Identify which cell holds the provided text, then report its [x, y] central coordinate. 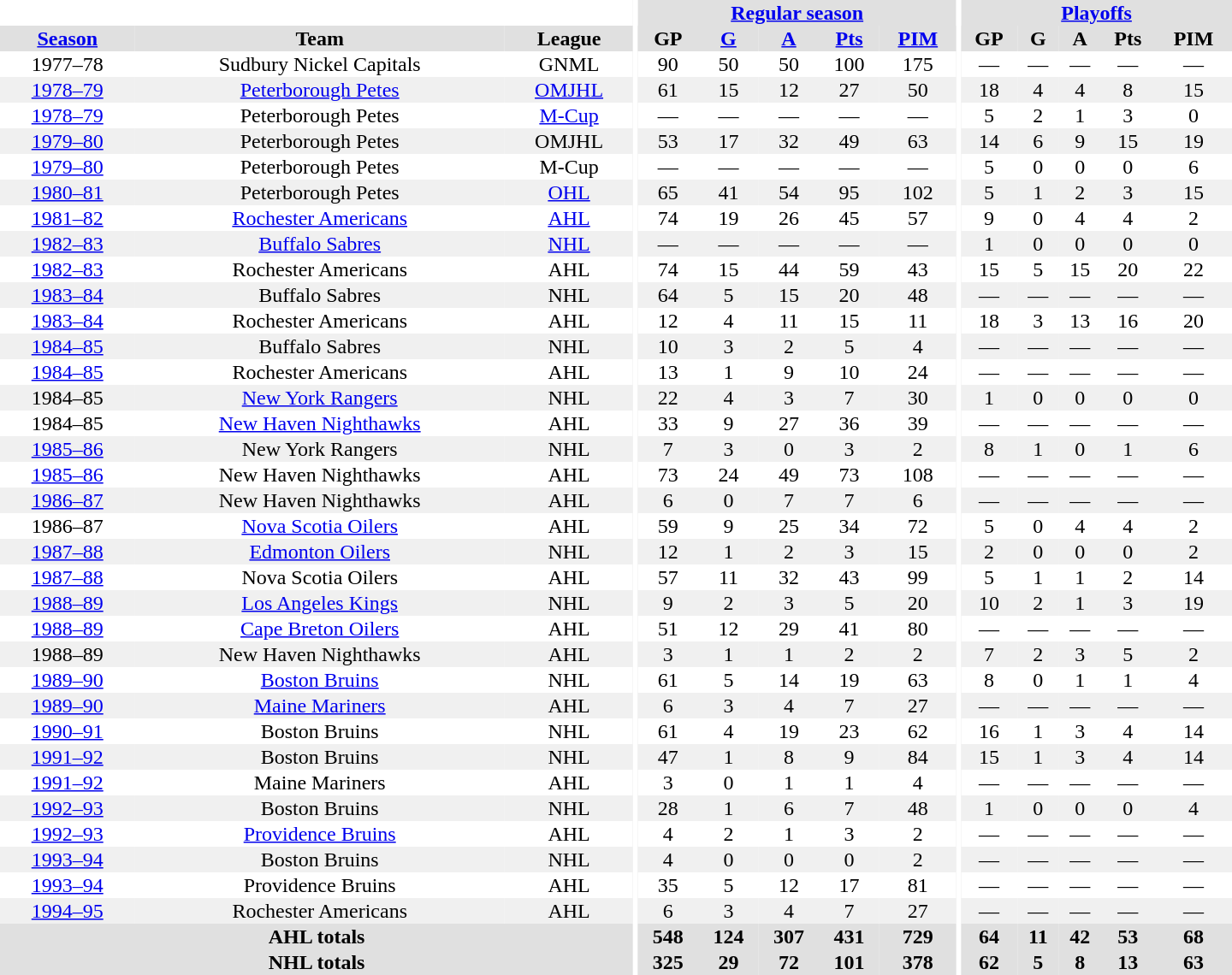
Playoffs [1097, 13]
35 [669, 885]
Edmonton Oilers [319, 552]
54 [789, 192]
Cape Breton Oilers [319, 629]
124 [729, 937]
100 [849, 64]
431 [849, 937]
101 [849, 962]
39 [918, 423]
108 [918, 475]
AHL totals [317, 937]
23 [849, 731]
36 [849, 423]
28 [669, 808]
30 [918, 398]
26 [789, 218]
OHL [569, 192]
175 [918, 64]
League [569, 38]
34 [849, 526]
378 [918, 962]
80 [918, 629]
Season [67, 38]
51 [669, 629]
Team [319, 38]
45 [849, 218]
33 [669, 423]
42 [1080, 937]
47 [669, 757]
325 [669, 962]
548 [669, 937]
65 [669, 192]
44 [789, 269]
102 [918, 192]
Los Angeles Kings [319, 603]
90 [669, 64]
Sudbury Nickel Capitals [319, 64]
1990–91 [67, 731]
95 [849, 192]
68 [1193, 937]
81 [918, 885]
84 [918, 757]
729 [918, 937]
1980–81 [67, 192]
1994–95 [67, 911]
1981–82 [67, 218]
25 [789, 526]
GNML [569, 64]
1977–78 [67, 64]
99 [918, 577]
Regular season [797, 13]
307 [789, 937]
NHL totals [317, 962]
